Return [X, Y] of the center of cell containing provided text 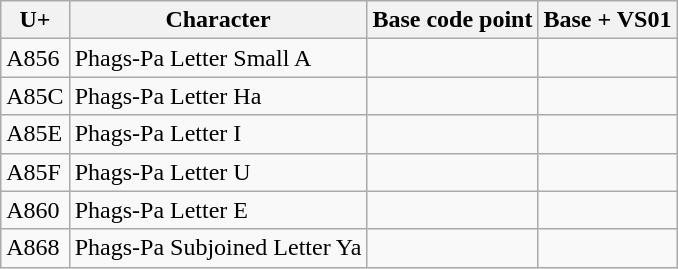
A856 [35, 58]
Character [218, 20]
Base code point [452, 20]
Phags‑Pa Letter E [218, 210]
Base + VS01 [608, 20]
Phags‑Pa Letter U [218, 172]
A85E [35, 134]
A868 [35, 248]
Phags‑Pa Letter Ha [218, 96]
Phags‑Pa Subjoined Letter Ya [218, 248]
Phags‑Pa Letter I [218, 134]
A85F [35, 172]
U+ [35, 20]
Phags‑Pa Letter Small A [218, 58]
A85C [35, 96]
A860 [35, 210]
